Locate the cell with the specified text and output its [x, y] center coordinate. 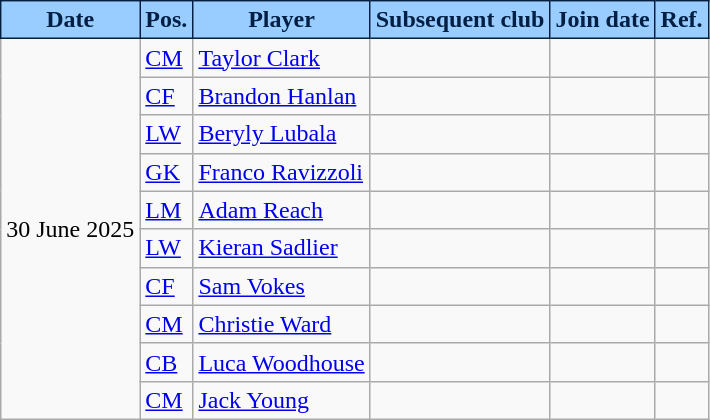
Brandon Hanlan [282, 96]
Kieran Sadlier [282, 248]
Beryly Lubala [282, 134]
Date [70, 20]
CB [166, 362]
Luca Woodhouse [282, 362]
Ref. [682, 20]
Christie Ward [282, 324]
Jack Young [282, 400]
Sam Vokes [282, 286]
30 June 2025 [70, 230]
Taylor Clark [282, 58]
Player [282, 20]
Franco Ravizzoli [282, 172]
Adam Reach [282, 210]
LM [166, 210]
Join date [602, 20]
Subsequent club [460, 20]
GK [166, 172]
Pos. [166, 20]
